From the cell containing the given text, extract its center point as (X, Y) coordinate. 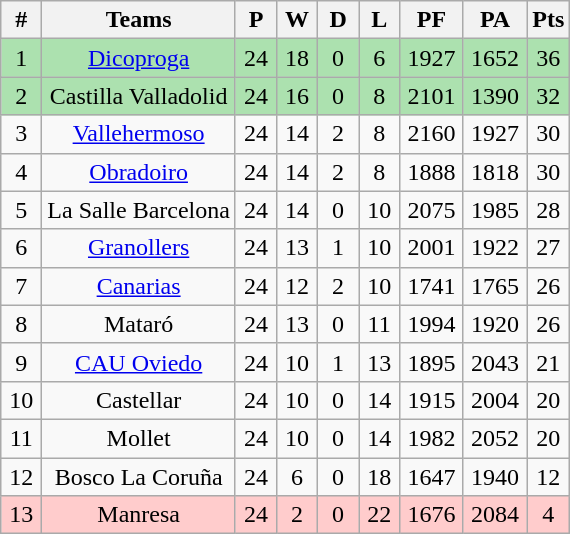
2075 (432, 210)
1915 (432, 400)
P (256, 20)
1940 (495, 477)
1652 (495, 58)
1985 (495, 210)
1895 (432, 362)
1818 (495, 172)
32 (548, 96)
5 (22, 210)
2052 (495, 438)
7 (22, 286)
1765 (495, 286)
2043 (495, 362)
Manresa (139, 515)
27 (548, 248)
1647 (432, 477)
Mataró (139, 324)
28 (548, 210)
Obradoiro (139, 172)
Vallehermoso (139, 134)
PA (495, 20)
W (298, 20)
16 (298, 96)
Bosco La Coruña (139, 477)
1922 (495, 248)
1994 (432, 324)
D (338, 20)
CAU Oviedo (139, 362)
1676 (432, 515)
Granollers (139, 248)
La Salle Barcelona (139, 210)
2001 (432, 248)
2084 (495, 515)
1888 (432, 172)
2101 (432, 96)
Dicoproga (139, 58)
PF (432, 20)
36 (548, 58)
# (22, 20)
3 (22, 134)
Canarias (139, 286)
Castellar (139, 400)
21 (548, 362)
Teams (139, 20)
Pts (548, 20)
Castilla Valladolid (139, 96)
Mollet (139, 438)
1982 (432, 438)
1390 (495, 96)
2160 (432, 134)
1920 (495, 324)
22 (380, 515)
L (380, 20)
9 (22, 362)
2004 (495, 400)
1741 (432, 286)
